Identify which cell holds the provided text, then report its (x, y) central coordinate. 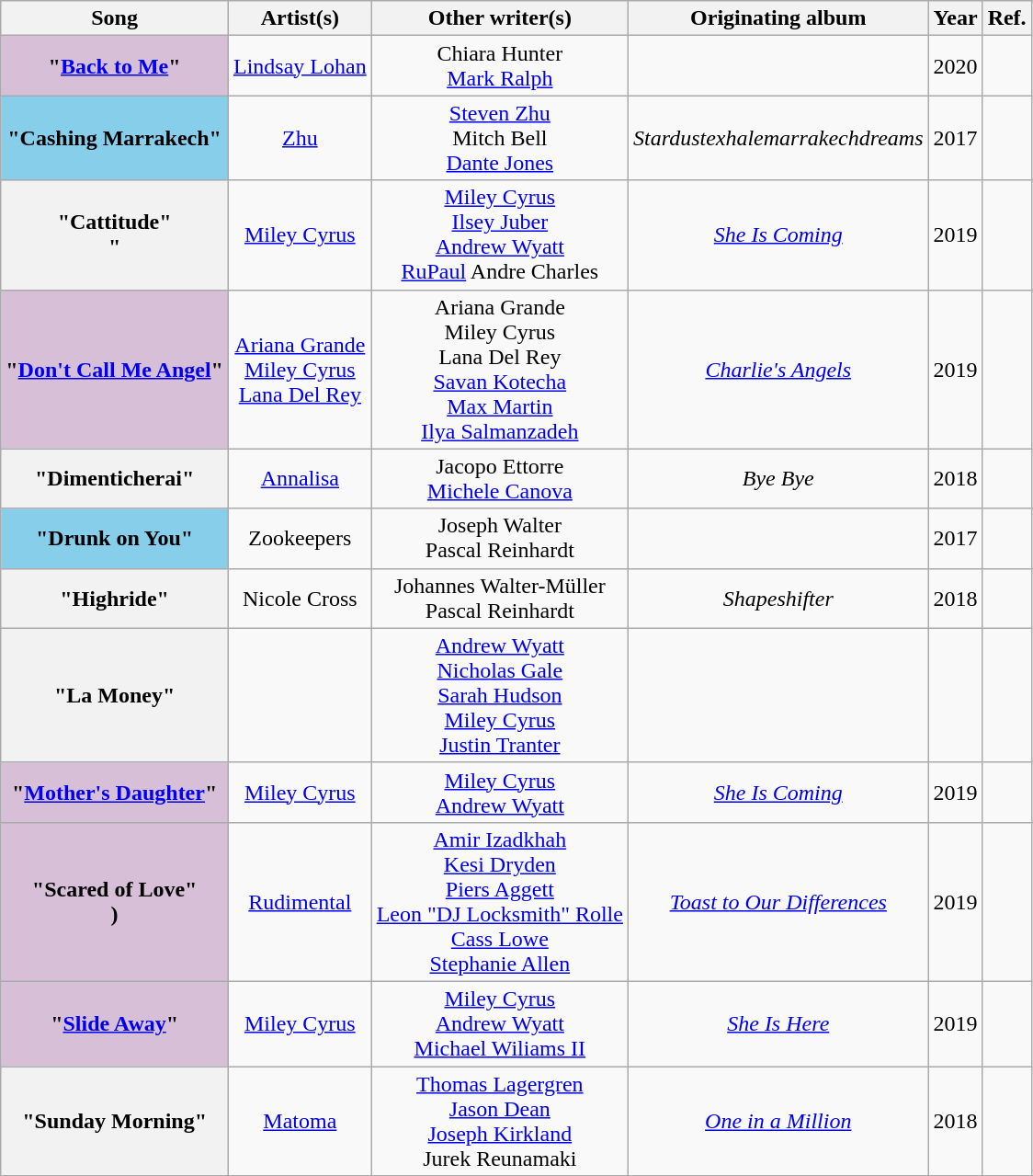
"La Money" (115, 695)
Toast to Our Differences (778, 901)
2020 (956, 66)
"Cashing Marrakech" (115, 138)
Johannes Walter-Müller Pascal Reinhardt (500, 598)
Joseph Walter Pascal Reinhardt (500, 539)
Zhu (300, 138)
Rudimental (300, 901)
Charlie's Angels (778, 370)
Miley CyrusAndrew Wyatt (500, 793)
"Scared of Love") (115, 901)
Jacopo Ettorre Michele Canova (500, 478)
Shapeshifter (778, 598)
Stardustexhalemarrakechdreams (778, 138)
One in a Million (778, 1122)
Nicole Cross (300, 598)
Annalisa (300, 478)
Ariana GrandeMiley CyrusLana Del ReySavan KotechaMax MartinIlya Salmanzadeh (500, 370)
Artist(s) (300, 18)
"Sunday Morning" (115, 1122)
"Drunk on You" (115, 539)
Amir IzadkhahKesi DrydenPiers AggettLeon "DJ Locksmith" RolleCass LoweStephanie Allen (500, 901)
"Highride" (115, 598)
"Dimenticherai" (115, 478)
Other writer(s) (500, 18)
Originating album (778, 18)
Ref. (1007, 18)
Thomas LagergrenJason DeanJoseph KirklandJurek Reunamaki (500, 1122)
Ariana GrandeMiley CyrusLana Del Rey (300, 370)
Matoma (300, 1122)
Miley CyrusIlsey JuberAndrew WyattRuPaul Andre Charles (500, 235)
"Don't Call Me Angel" (115, 370)
Year (956, 18)
She Is Here (778, 1023)
Miley CyrusAndrew WyattMichael Wiliams II (500, 1023)
Song (115, 18)
Lindsay Lohan (300, 66)
Zookeepers (300, 539)
"Cattitude"" (115, 235)
Bye Bye (778, 478)
Andrew Wyatt Nicholas Gale Sarah Hudson Miley Cyrus Justin Tranter (500, 695)
Steven ZhuMitch BellDante Jones (500, 138)
"Back to Me" (115, 66)
"Slide Away" (115, 1023)
Chiara HunterMark Ralph (500, 66)
"Mother's Daughter" (115, 793)
